Identify which cell holds the provided text, then report its (x, y) central coordinate. 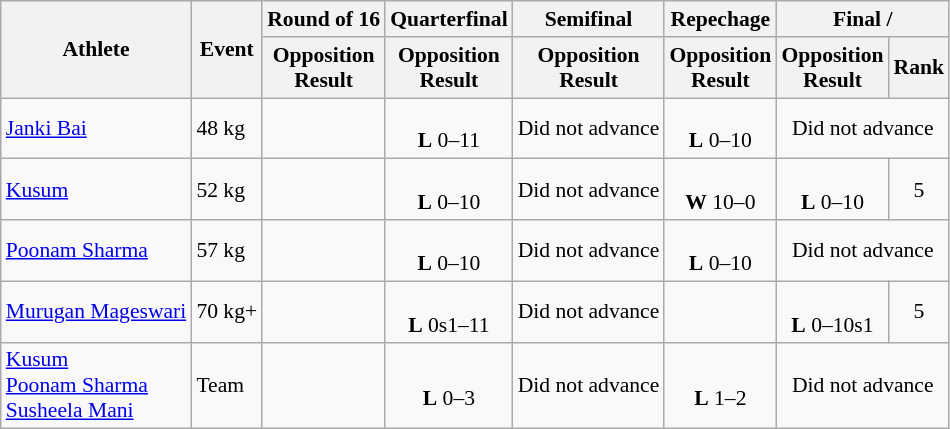
Repechage (720, 19)
70 kg+ (226, 312)
48 kg (226, 128)
Poonam Sharma (96, 250)
L 0–10s1 (832, 312)
L 1–2 (720, 386)
Murugan Mageswari (96, 312)
Semifinal (589, 19)
Final / (862, 19)
57 kg (226, 250)
Team (226, 386)
L 0s1–11 (449, 312)
KusumPoonam SharmaSusheela Mani (96, 386)
Quarterfinal (449, 19)
L 0–11 (449, 128)
52 kg (226, 190)
W 10–0 (720, 190)
Kusum (96, 190)
Janki Bai (96, 128)
Round of 16 (324, 19)
Event (226, 50)
Rank (920, 68)
Athlete (96, 50)
L 0–3 (449, 386)
